Return the (X, Y) coordinate for the center point of the cell that contains the specified text.  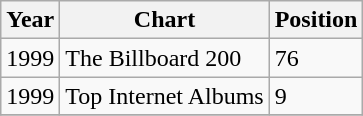
Top Internet Albums (164, 96)
76 (316, 58)
9 (316, 96)
Position (316, 20)
Year (30, 20)
Chart (164, 20)
The Billboard 200 (164, 58)
